Locate the cell with the specified text and output its (X, Y) center coordinate. 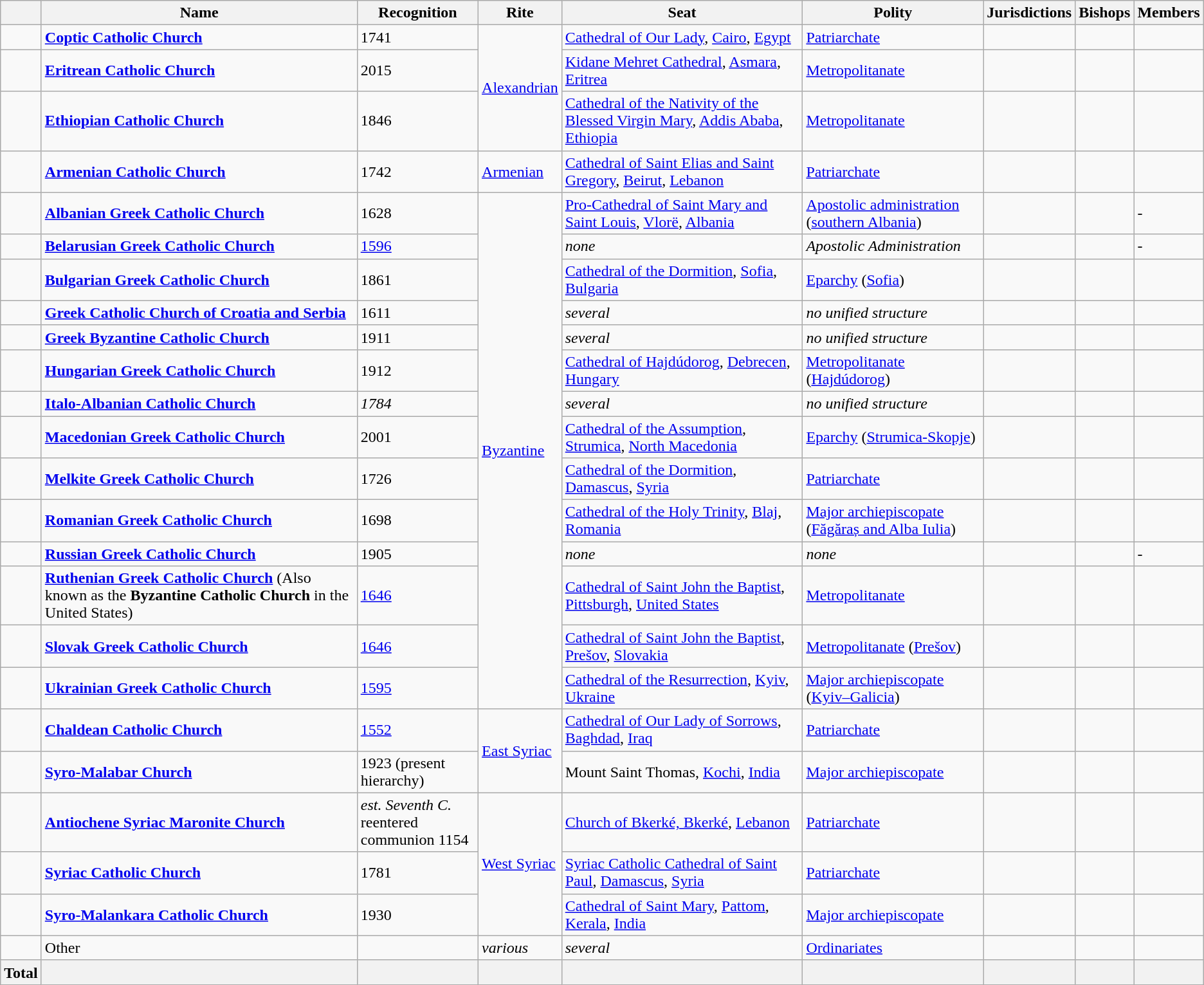
Other (199, 948)
Ordinariates (893, 948)
1861 (417, 279)
Name (199, 13)
Cathedral of the Resurrection, Kyiv, Ukraine (682, 688)
Hungarian Greek Catholic Church (199, 371)
Bishops (1105, 13)
Syriac Catholic Cathedral of Saint Paul, Damascus, Syria (682, 872)
Bulgarian Greek Catholic Church (199, 279)
Melkite Greek Catholic Church (199, 479)
Italo-Albanian Catholic Church (199, 403)
Cathedral of the Dormition, Sofia, Bulgaria (682, 279)
Armenian (520, 171)
Cathedral of Our Lady of Sorrows, Baghdad, Iraq (682, 730)
1781 (417, 872)
Apostolic administration (southern Albania) (893, 214)
Cathedral of the Dormition, Damascus, Syria (682, 479)
Cathedral of the Assumption, Strumica, North Macedonia (682, 436)
1611 (417, 313)
Total (21, 972)
Byzantine (520, 450)
1596 (417, 246)
Macedonian Greek Catholic Church (199, 436)
Cathedral of Our Lady, Cairo, Egypt (682, 37)
Pro-Cathedral of Saint Mary and Saint Louis, Vlorë, Albania (682, 214)
2015 (417, 71)
Syro-Malabar Church (199, 772)
Metropolitanate (Prešov) (893, 646)
1595 (417, 688)
Cathedral of Saint Mary, Pattom, Kerala, India (682, 915)
Eritrean Catholic Church (199, 71)
Armenian Catholic Church (199, 171)
Eparchy (Sofia) (893, 279)
Jurisdictions (1029, 13)
Major archiepiscopate (Făgăraș and Alba Iulia) (893, 521)
1846 (417, 121)
Slovak Greek Catholic Church (199, 646)
Belarusian Greek Catholic Church (199, 246)
Cathedral of Saint Elias and Saint Gregory, Beirut, Lebanon (682, 171)
Cathedral of Hajdúdorog, Debrecen, Hungary (682, 371)
1698 (417, 521)
Cathedral of the Nativity of the Blessed Virgin Mary, Addis Ababa, Ethiopia (682, 121)
Apostolic Administration (893, 246)
Ruthenian Greek Catholic Church (Also known as the Byzantine Catholic Church in the United States) (199, 596)
Polity (893, 13)
Members (1169, 13)
1726 (417, 479)
East Syriac (520, 751)
Seat (682, 13)
1741 (417, 37)
Coptic Catholic Church (199, 37)
1912 (417, 371)
1628 (417, 214)
Church of Bkerké, Bkerké, Lebanon (682, 822)
2001 (417, 436)
Antiochene Syriac Maronite Church (199, 822)
Kidane Mehret Cathedral, Asmara, Eritrea (682, 71)
Ethiopian Catholic Church (199, 121)
Romanian Greek Catholic Church (199, 521)
1911 (417, 337)
Syro-Malankara Catholic Church (199, 915)
Metropolitanate (Hajdúdorog) (893, 371)
various (520, 948)
Major archiepiscopate (Kyiv–Galicia) (893, 688)
Greek Catholic Church of Croatia and Serbia (199, 313)
Greek Byzantine Catholic Church (199, 337)
Chaldean Catholic Church (199, 730)
Cathedral of Saint John the Baptist, Prešov, Slovakia (682, 646)
Albanian Greek Catholic Church (199, 214)
1552 (417, 730)
1742 (417, 171)
Mount Saint Thomas, Kochi, India (682, 772)
1905 (417, 554)
Ukrainian Greek Catholic Church (199, 688)
est. Seventh C. reentered communion 1154 (417, 822)
Eparchy (Strumica-Skopje) (893, 436)
1784 (417, 403)
West Syriac (520, 864)
Recognition (417, 13)
Cathedral of the Holy Trinity, Blaj, Romania (682, 521)
1923 (present hierarchy) (417, 772)
Syriac Catholic Church (199, 872)
Rite (520, 13)
1930 (417, 915)
Alexandrian (520, 87)
Cathedral of Saint John the Baptist, Pittsburgh, United States (682, 596)
Russian Greek Catholic Church (199, 554)
